Return [X, Y] of the center of cell containing provided text 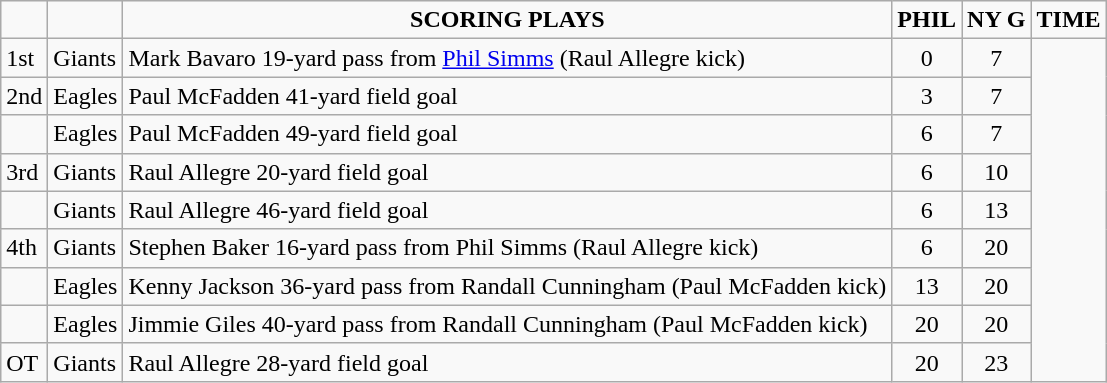
3 [927, 96]
OT [24, 362]
1st [24, 58]
PHIL [927, 20]
Paul McFadden 49-yard field goal [508, 134]
Raul Allegre 46-yard field goal [508, 210]
0 [927, 58]
Kenny Jackson 36-yard pass from Randall Cunningham (Paul McFadden kick) [508, 286]
10 [997, 172]
TIME [1068, 20]
NY G [997, 20]
23 [997, 362]
4th [24, 248]
Raul Allegre 28-yard field goal [508, 362]
Mark Bavaro 19-yard pass from Phil Simms (Raul Allegre kick) [508, 58]
SCORING PLAYS [508, 20]
3rd [24, 172]
Paul McFadden 41-yard field goal [508, 96]
Stephen Baker 16-yard pass from Phil Simms (Raul Allegre kick) [508, 248]
Raul Allegre 20-yard field goal [508, 172]
2nd [24, 96]
Jimmie Giles 40-yard pass from Randall Cunningham (Paul McFadden kick) [508, 324]
